Locate the cell with the specified text and output its (X, Y) center coordinate. 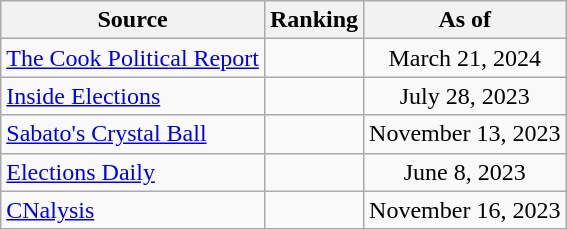
June 8, 2023 (465, 172)
Sabato's Crystal Ball (133, 134)
CNalysis (133, 210)
The Cook Political Report (133, 58)
Source (133, 20)
November 16, 2023 (465, 210)
Elections Daily (133, 172)
November 13, 2023 (465, 134)
March 21, 2024 (465, 58)
Inside Elections (133, 96)
July 28, 2023 (465, 96)
Ranking (314, 20)
As of (465, 20)
